Output the [X, Y] coordinate of the center of the cell containing the given text.  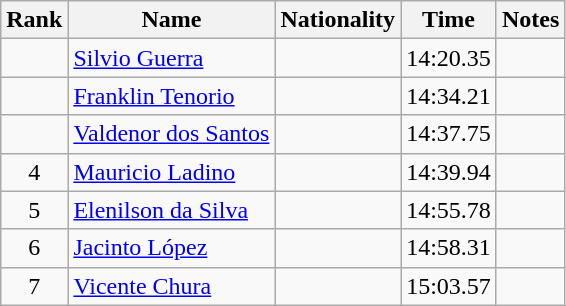
Elenilson da Silva [172, 210]
Nationality [338, 20]
Jacinto López [172, 248]
Franklin Tenorio [172, 96]
15:03.57 [449, 286]
14:20.35 [449, 58]
Name [172, 20]
14:58.31 [449, 248]
14:34.21 [449, 96]
7 [34, 286]
Valdenor dos Santos [172, 134]
Notes [530, 20]
6 [34, 248]
Vicente Chura [172, 286]
Mauricio Ladino [172, 172]
14:37.75 [449, 134]
Silvio Guerra [172, 58]
5 [34, 210]
Time [449, 20]
14:39.94 [449, 172]
4 [34, 172]
Rank [34, 20]
14:55.78 [449, 210]
